Scan for the cell matching the given text and deliver its (X, Y) coordinate at center. 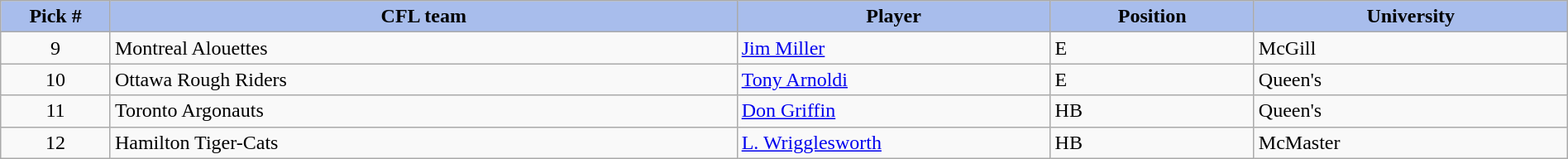
Player (893, 17)
Pick # (56, 17)
Montreal Alouettes (423, 48)
Ottawa Rough Riders (423, 79)
Hamilton Tiger-Cats (423, 142)
L. Wrigglesworth (893, 142)
Tony Arnoldi (893, 79)
University (1411, 17)
Don Griffin (893, 111)
Jim Miller (893, 48)
12 (56, 142)
Position (1152, 17)
9 (56, 48)
Toronto Argonauts (423, 111)
McGill (1411, 48)
10 (56, 79)
McMaster (1411, 142)
CFL team (423, 17)
11 (56, 111)
